Search for the cell housing the specified text and yield its [x, y] center coordinate. 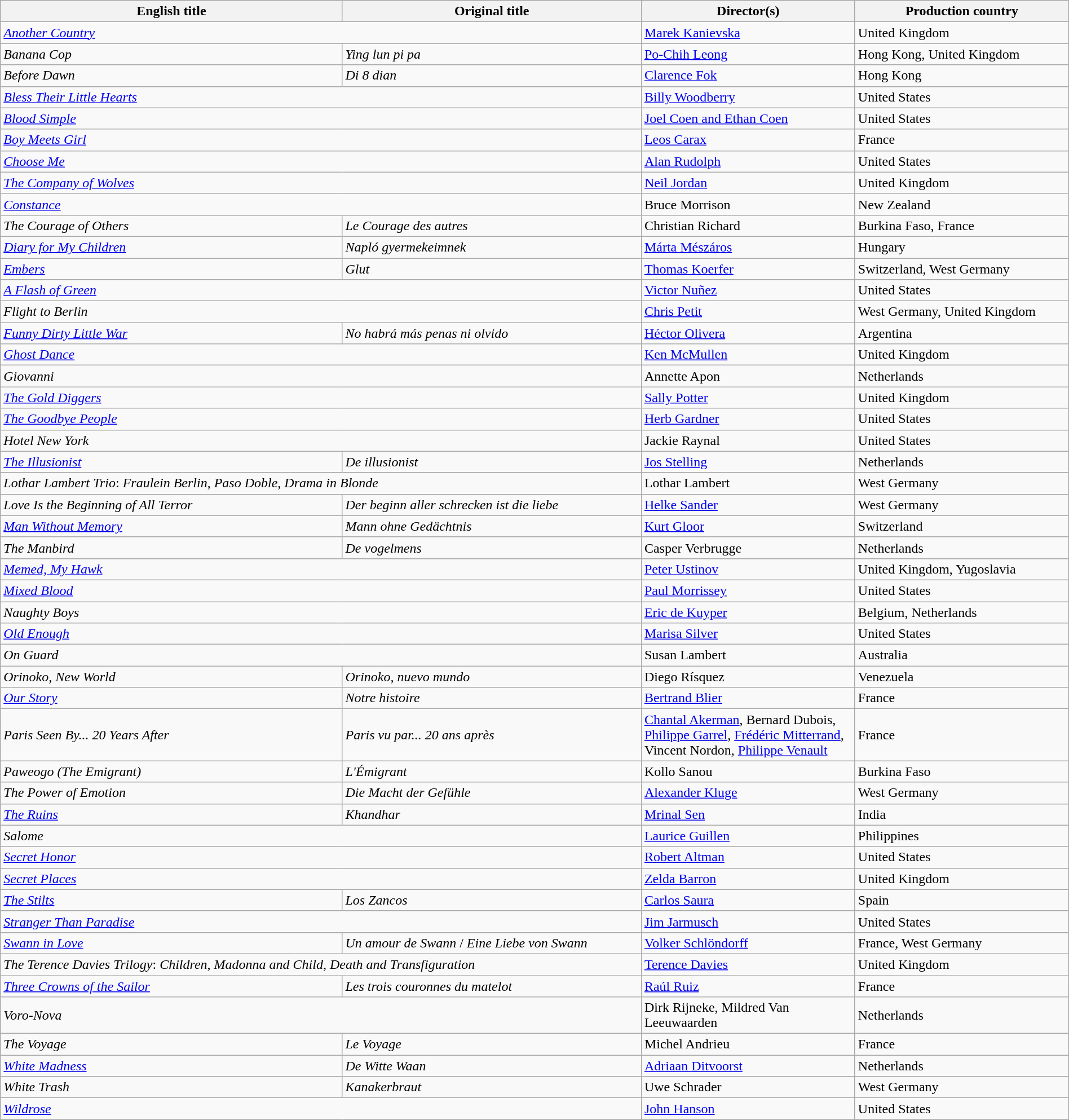
Notre histoire [492, 698]
Funny Dirty Little War [171, 333]
Switzerland [962, 526]
Kurt Gloor [748, 526]
Spain [962, 900]
Joel Coen and Ethan Coen [748, 118]
Venezuela [962, 677]
The Terence Davies Trilogy: Children, Madonna and Child, Death and Transfiguration [321, 964]
Leos Carax [748, 140]
Un amour de Swann / Eine Liebe von Swann [492, 943]
Marek Kanievska [748, 33]
Voro-Nova [321, 1015]
White Trash [171, 1087]
Jackie Raynal [748, 440]
Le Courage des autres [492, 226]
Volker Schlöndorff [748, 943]
Blood Simple [321, 118]
Los Zancos [492, 900]
The Voyage [171, 1044]
De vogelmens [492, 548]
Di 8 dian [492, 76]
Stranger Than Paradise [321, 921]
Le Voyage [492, 1044]
Ghost Dance [321, 355]
The Ruins [171, 814]
Lothar Lambert [748, 483]
No habrá más penas ni olvido [492, 333]
India [962, 814]
Kanakerbraut [492, 1087]
Paris Seen By... 20 Years After [171, 735]
Mrinal Sen [748, 814]
Belgium, Netherlands [962, 612]
Annette Apon [748, 376]
Diego Rísquez [748, 677]
Helke Sander [748, 505]
Raúl Ruiz [748, 986]
Der beginn aller schrecken ist die liebe [492, 505]
Eric de Kuyper [748, 612]
Choose Me [321, 161]
Banana Cop [171, 54]
Diary for My Children [171, 247]
Sally Potter [748, 398]
Before Dawn [171, 76]
Hungary [962, 247]
Dirk Rijneke, Mildred Van Leeuwaarden [748, 1015]
Naughty Boys [321, 612]
The Illusionist [171, 462]
Mann ohne Gedächtnis [492, 526]
Old Enough [321, 634]
Héctor Olivera [748, 333]
Memed, My Hawk [321, 569]
Die Macht der Gefühle [492, 793]
Susan Lambert [748, 655]
Márta Mészáros [748, 247]
Robert Altman [748, 857]
Orinoko, nuevo mundo [492, 677]
Terence Davies [748, 964]
John Hanson [748, 1109]
Constance [321, 204]
Ken McMullen [748, 355]
Love Is the Beginning of All Terror [171, 505]
Director(s) [748, 11]
Production country [962, 11]
Hong Kong, United Kingdom [962, 54]
Giovanni [321, 376]
Marisa Silver [748, 634]
Mixed Blood [321, 590]
De Witte Waan [492, 1066]
Another Country [321, 33]
Switzerland, West Germany [962, 269]
Hong Kong [962, 76]
West Germany, United Kingdom [962, 312]
Victor Nuñez [748, 290]
Australia [962, 655]
The Power of Emotion [171, 793]
Khandhar [492, 814]
Our Story [171, 698]
A Flash of Green [321, 290]
Adriaan Ditvoorst [748, 1066]
Three Crowns of the Sailor [171, 986]
Secret Places [321, 879]
Argentina [962, 333]
Carlos Saura [748, 900]
Paul Morrissey [748, 590]
On Guard [321, 655]
Wildrose [321, 1109]
L'Émigrant [492, 771]
Bertrand Blier [748, 698]
Burkina Faso, France [962, 226]
New Zealand [962, 204]
Philippines [962, 836]
Christian Richard [748, 226]
The Company of Wolves [321, 183]
Jim Jarmusch [748, 921]
Salome [321, 836]
Secret Honor [321, 857]
Michel Andrieu [748, 1044]
Ying lun pi pa [492, 54]
Lothar Lambert Trio: Fraulein Berlin, Paso Doble, Drama in Blonde [321, 483]
De illusionist [492, 462]
Embers [171, 269]
Zelda Barron [748, 879]
English title [171, 11]
Kollo Sanou [748, 771]
The Courage of Others [171, 226]
Orinoko, New World [171, 677]
Chantal Akerman, Bernard Dubois, Philippe Garrel, Frédéric Mitterrand, Vincent Nordon, Philippe Venault [748, 735]
Laurice Guillen [748, 836]
The Gold Diggers [321, 398]
Bruce Morrison [748, 204]
Casper Verbrugge [748, 548]
United Kingdom, Yugoslavia [962, 569]
Billy Woodberry [748, 97]
Hotel New York [321, 440]
Paris vu par... 20 ans après [492, 735]
Chris Petit [748, 312]
Peter Ustinov [748, 569]
The Manbird [171, 548]
White Madness [171, 1066]
Bless Their Little Hearts [321, 97]
Jos Stelling [748, 462]
Flight to Berlin [321, 312]
Original title [492, 11]
Burkina Faso [962, 771]
Glut [492, 269]
Swann in Love [171, 943]
Napló gyermekeimnek [492, 247]
Man Without Memory [171, 526]
The Goodbye People [321, 419]
Clarence Fok [748, 76]
France, West Germany [962, 943]
Alexander Kluge [748, 793]
Les trois couronnes du matelot [492, 986]
The Stilts [171, 900]
Herb Gardner [748, 419]
Po-Chih Leong [748, 54]
Alan Rudolph [748, 161]
Thomas Koerfer [748, 269]
Neil Jordan [748, 183]
Paweogo (The Emigrant) [171, 771]
Uwe Schrader [748, 1087]
Boy Meets Girl [321, 140]
